Extract the (X, Y) coordinate from the center of the cell holding the provided text.  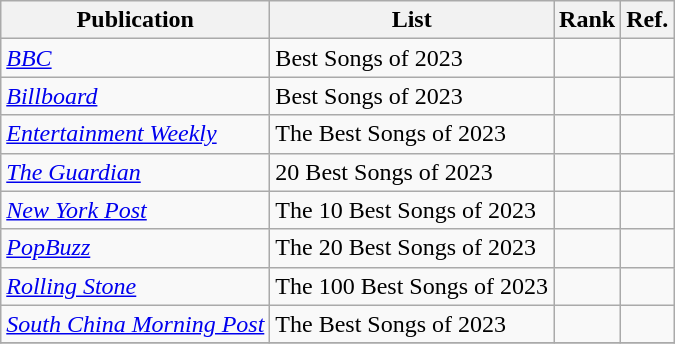
The 100 Best Songs of 2023 (412, 286)
Publication (136, 20)
The 20 Best Songs of 2023 (412, 248)
New York Post (136, 210)
List (412, 20)
20 Best Songs of 2023 (412, 172)
Rolling Stone (136, 286)
Rank (588, 20)
PopBuzz (136, 248)
The 10 Best Songs of 2023 (412, 210)
Ref. (648, 20)
South China Morning Post (136, 324)
Billboard (136, 96)
Entertainment Weekly (136, 134)
The Guardian (136, 172)
BBC (136, 58)
